From the cell containing the given text, extract its center point as (X, Y) coordinate. 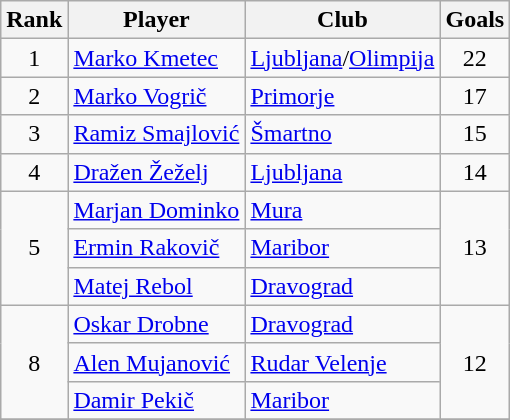
15 (475, 134)
Marko Vogrič (156, 96)
Damir Pekič (156, 400)
Marjan Dominko (156, 210)
Ermin Rakovič (156, 248)
5 (34, 248)
Rank (34, 20)
13 (475, 248)
Dražen Žeželj (156, 172)
Player (156, 20)
4 (34, 172)
8 (34, 362)
Marko Kmetec (156, 58)
2 (34, 96)
Matej Rebol (156, 286)
Mura (342, 210)
Ljubljana (342, 172)
Goals (475, 20)
Oskar Drobne (156, 324)
22 (475, 58)
Club (342, 20)
12 (475, 362)
Ljubljana/Olimpija (342, 58)
1 (34, 58)
3 (34, 134)
17 (475, 96)
14 (475, 172)
Šmartno (342, 134)
Rudar Velenje (342, 362)
Alen Mujanović (156, 362)
Ramiz Smajlović (156, 134)
Primorje (342, 96)
